Return the [X, Y] coordinate for the center point of the cell that contains the specified text.  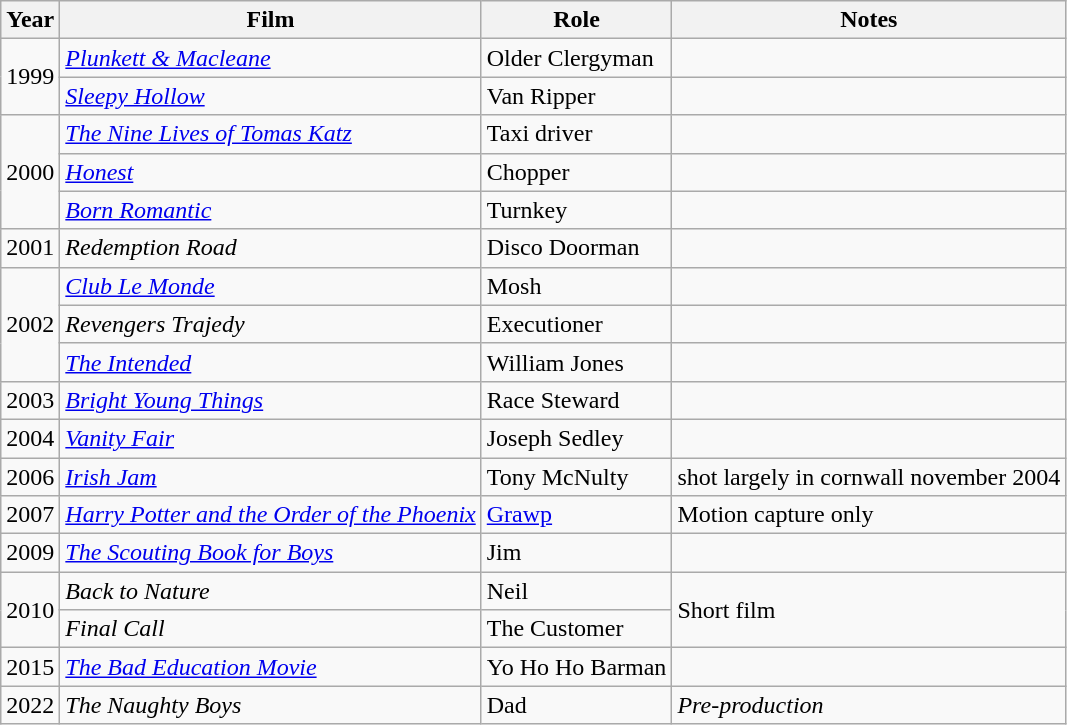
2009 [30, 553]
Plunkett & Macleane [270, 58]
Role [576, 20]
Harry Potter and the Order of the Phoenix [270, 515]
2007 [30, 515]
Motion capture only [869, 515]
2003 [30, 400]
Honest [270, 172]
Year [30, 20]
Turnkey [576, 210]
The Nine Lives of Tomas Katz [270, 134]
William Jones [576, 362]
Van Ripper [576, 96]
The Intended [270, 362]
Short film [869, 610]
Born Romantic [270, 210]
The Naughty Boys [270, 705]
Disco Doorman [576, 248]
Pre-production [869, 705]
2015 [30, 667]
Bright Young Things [270, 400]
Jim [576, 553]
Sleepy Hollow [270, 96]
Neil [576, 591]
Irish Jam [270, 477]
2004 [30, 438]
Joseph Sedley [576, 438]
Dad [576, 705]
2001 [30, 248]
2022 [30, 705]
The Scouting Book for Boys [270, 553]
2000 [30, 172]
Chopper [576, 172]
2006 [30, 477]
Revengers Trajedy [270, 324]
1999 [30, 77]
Executioner [576, 324]
Grawp [576, 515]
Yo Ho Ho Barman [576, 667]
Older Clergyman [576, 58]
shot largely in cornwall november 2004 [869, 477]
The Bad Education Movie [270, 667]
2002 [30, 324]
Mosh [576, 286]
2010 [30, 610]
Final Call [270, 629]
Club Le Monde [270, 286]
Tony McNulty [576, 477]
Vanity Fair [270, 438]
Back to Nature [270, 591]
The Customer [576, 629]
Redemption Road [270, 248]
Taxi driver [576, 134]
Race Steward [576, 400]
Film [270, 20]
Notes [869, 20]
